Search for the cell housing the specified text and yield its [X, Y] center coordinate. 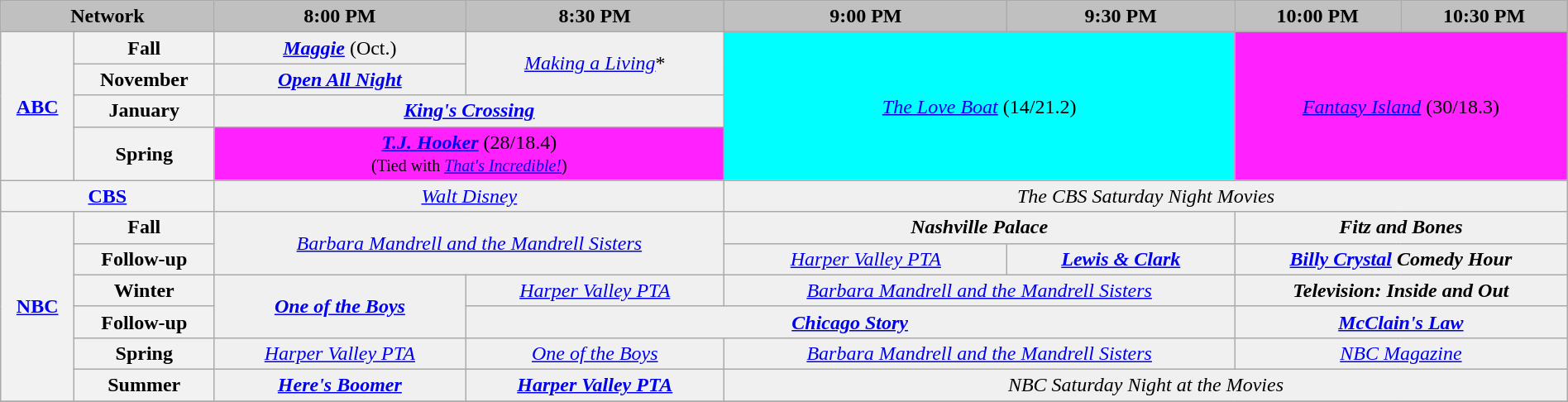
NBC Saturday Night at the Movies [1146, 385]
NBC Magazine [1401, 353]
Lewis & Clark [1121, 259]
NBC [38, 306]
Maggie (Oct.) [340, 48]
Billy Crystal Comedy Hour [1401, 259]
8:30 PM [595, 17]
January [144, 111]
Network [108, 17]
T.J. Hooker (28/18.4)(Tied with That's Incredible!) [470, 154]
Walt Disney [470, 196]
Making a Living* [595, 64]
8:00 PM [340, 17]
Nashville Palace [979, 227]
10:00 PM [1318, 17]
Winter [144, 290]
10:30 PM [1484, 17]
The Love Boat (14/21.2) [979, 106]
Here's Boomer [340, 385]
CBS [108, 196]
McClain's Law [1401, 322]
Chicago Story [850, 322]
November [144, 79]
Open All Night [340, 79]
Fantasy Island (30/18.3) [1401, 106]
The CBS Saturday Night Movies [1146, 196]
Fitz and Bones [1401, 227]
ABC [38, 106]
9:00 PM [866, 17]
King's Crossing [470, 111]
9:30 PM [1121, 17]
Television: Inside and Out [1401, 290]
Summer [144, 385]
